Capture the cell that displays the provided text and extract its [X, Y] central coordinate. 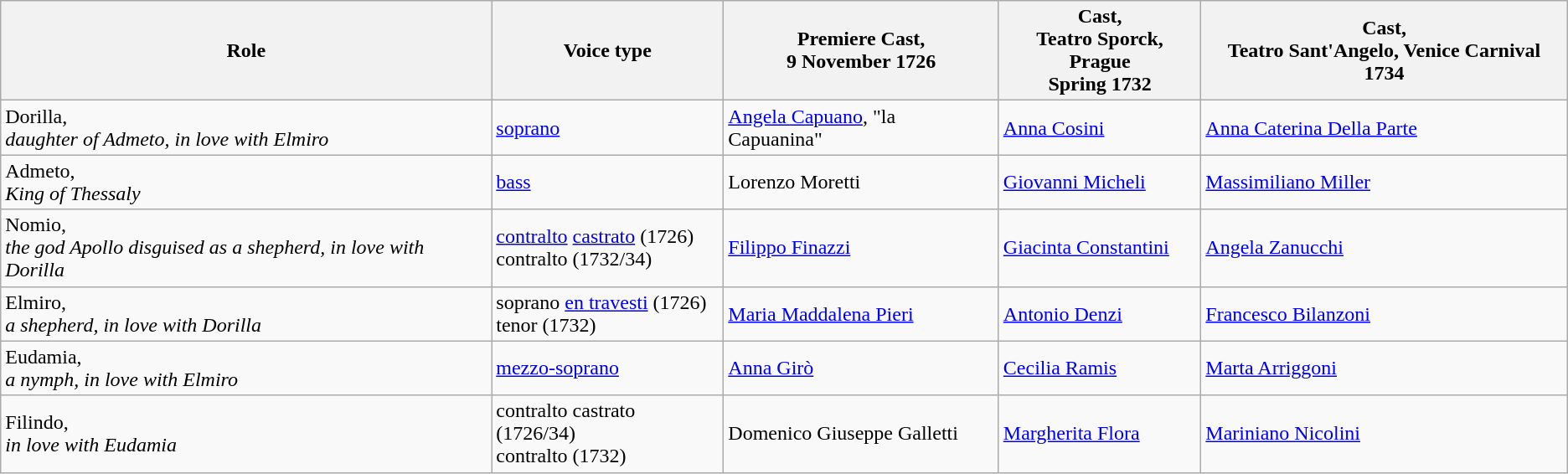
contralto castrato (1726)contralto (1732/34) [608, 248]
Elmiro,a shepherd, in love with Dorilla [246, 313]
Cast,Teatro Sant'Angelo, Venice Carnival 1734 [1384, 50]
bass [608, 183]
Giacinta Constantini [1100, 248]
contralto castrato (1726/34)contralto (1732) [608, 434]
Anna Caterina Della Parte [1384, 127]
Maria Maddalena Pieri [861, 313]
Voice type [608, 50]
Premiere Cast, 9 November 1726 [861, 50]
Angela Zanucchi [1384, 248]
Giovanni Micheli [1100, 183]
Admeto,King of Thessaly [246, 183]
Cecilia Ramis [1100, 368]
Mariniano Nicolini [1384, 434]
soprano [608, 127]
Filindo,in love with Eudamia [246, 434]
Lorenzo Moretti [861, 183]
Antonio Denzi [1100, 313]
Marta Arriggoni [1384, 368]
Role [246, 50]
Francesco Bilanzoni [1384, 313]
Domenico Giuseppe Galletti [861, 434]
Anna Cosini [1100, 127]
Margherita Flora [1100, 434]
mezzo-soprano [608, 368]
Angela Capuano, "la Capuanina" [861, 127]
Eudamia,a nymph, in love with Elmiro [246, 368]
Filippo Finazzi [861, 248]
Cast,Teatro Sporck, PragueSpring 1732 [1100, 50]
Anna Girò [861, 368]
Dorilla,daughter of Admeto, in love with Elmiro [246, 127]
soprano en travesti (1726)tenor (1732) [608, 313]
Nomio,the god Apollo disguised as a shepherd, in love with Dorilla [246, 248]
Massimiliano Miller [1384, 183]
